Detect which cell encompasses the target text, then output its [X, Y] center coordinate. 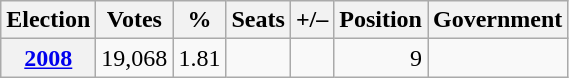
19,068 [134, 58]
+/– [312, 20]
Seats [258, 20]
9 [381, 58]
1.81 [200, 58]
Government [498, 20]
Votes [134, 20]
% [200, 20]
Position [381, 20]
Election [48, 20]
2008 [48, 58]
